Return [x, y] of the center of cell containing provided text 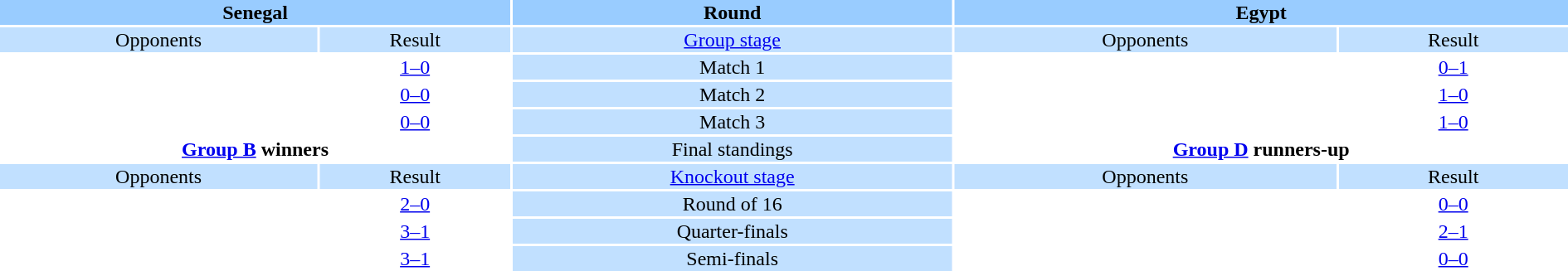
0–1 [1454, 67]
Match 2 [732, 94]
Senegal [256, 12]
Group stage [732, 40]
2–1 [1454, 231]
Round of 16 [732, 204]
Match 3 [732, 122]
Knockout stage [732, 177]
Group B winners [256, 149]
Semi-finals [732, 259]
Final standings [732, 149]
Quarter-finals [732, 231]
2–0 [415, 204]
Round [732, 12]
Match 1 [732, 67]
Group D runners-up [1261, 149]
Egypt [1261, 12]
